Capture the cell that displays the provided text and extract its [X, Y] central coordinate. 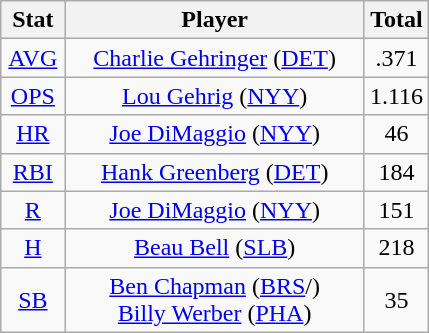
Ben Chapman (BRS/)Billy Werber (PHA) [214, 300]
.371 [396, 58]
46 [396, 134]
Lou Gehrig (NYY) [214, 96]
R [33, 210]
35 [396, 300]
Beau Bell (SLB) [214, 248]
RBI [33, 172]
218 [396, 248]
SB [33, 300]
HR [33, 134]
AVG [33, 58]
Total [396, 20]
184 [396, 172]
Charlie Gehringer (DET) [214, 58]
1.116 [396, 96]
Hank Greenberg (DET) [214, 172]
H [33, 248]
151 [396, 210]
Player [214, 20]
Stat [33, 20]
OPS [33, 96]
